Scan for the cell matching the given text and deliver its [X, Y] coordinate at center. 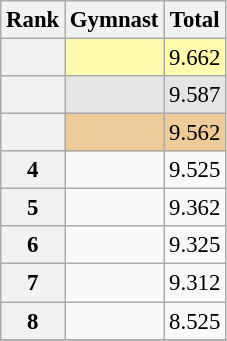
8.525 [195, 321]
Rank [33, 20]
4 [33, 170]
9.325 [195, 245]
Gymnast [114, 20]
9.362 [195, 208]
9.312 [195, 283]
Total [195, 20]
6 [33, 245]
9.562 [195, 133]
5 [33, 208]
9.662 [195, 58]
9.525 [195, 170]
7 [33, 283]
8 [33, 321]
9.587 [195, 95]
